Identify which cell holds the provided text, then report its (X, Y) central coordinate. 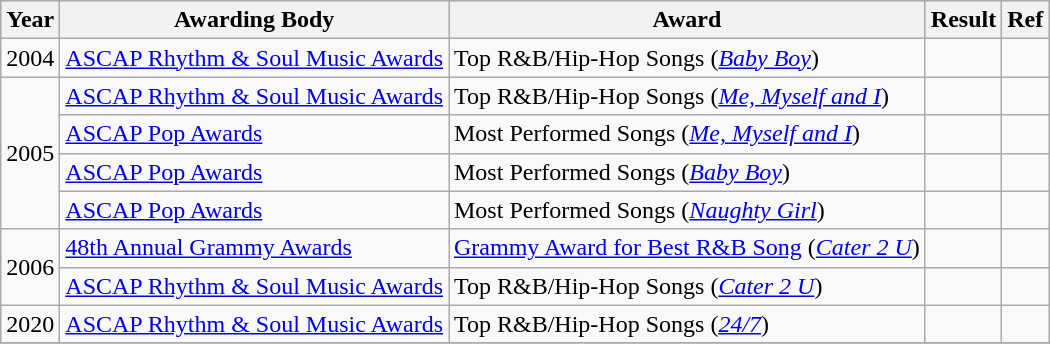
Award (686, 20)
Top R&B/Hip-Hop Songs (24/7) (686, 324)
2005 (30, 153)
48th Annual Grammy Awards (254, 248)
2006 (30, 267)
Top R&B/Hip-Hop Songs (Me, Myself and I) (686, 96)
Top R&B/Hip-Hop Songs (Baby Boy) (686, 58)
Awarding Body (254, 20)
Ref (1026, 20)
Result (963, 20)
2020 (30, 324)
Most Performed Songs (Naughty Girl) (686, 210)
Top R&B/Hip-Hop Songs (Cater 2 U) (686, 286)
Grammy Award for Best R&B Song (Cater 2 U) (686, 248)
Most Performed Songs (Baby Boy) (686, 172)
2004 (30, 58)
Year (30, 20)
Most Performed Songs (Me, Myself and I) (686, 134)
